Return the (X, Y) coordinate for the center point of the cell that contains the specified text.  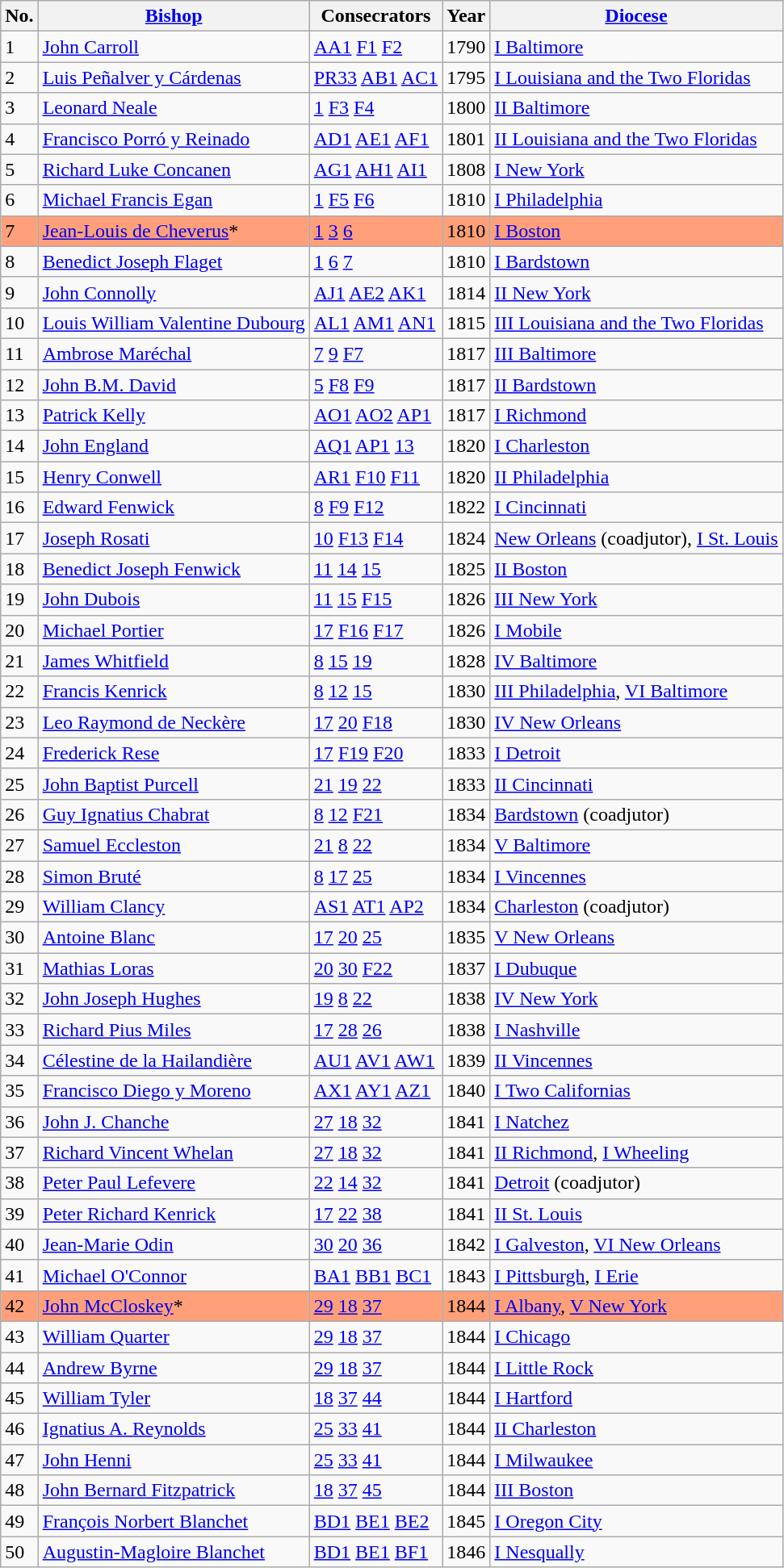
21 19 22 (376, 784)
43 (19, 1336)
IV New York (636, 999)
8 F9 F12 (376, 508)
John England (174, 446)
5 (19, 169)
I Detroit (636, 753)
I Albany, V New York (636, 1306)
Richard Pius Miles (174, 1030)
11 15 F15 (376, 600)
7 9 F7 (376, 353)
36 (19, 1122)
35 (19, 1091)
No. (19, 16)
40 (19, 1244)
Peter Richard Kenrick (174, 1214)
François Norbert Blanchet (174, 1521)
Detroit (coadjutor) (636, 1183)
1814 (467, 292)
II Bardstown (636, 385)
17 F19 F20 (376, 753)
Patrick Kelly (174, 416)
III Louisiana and the Two Floridas (636, 323)
23 (19, 722)
John McCloskey* (174, 1306)
William Quarter (174, 1336)
8 12 15 (376, 692)
Mathias Loras (174, 968)
20 30 F22 (376, 968)
I Little Rock (636, 1368)
22 (19, 692)
I Nesqually (636, 1552)
46 (19, 1429)
I Louisiana and the Two Floridas (636, 77)
Leo Raymond de Neckère (174, 722)
John Carroll (174, 47)
11 (19, 353)
Richard Vincent Whelan (174, 1152)
17 F16 F17 (376, 630)
1846 (467, 1552)
1839 (467, 1060)
I Mobile (636, 630)
I Two Californias (636, 1091)
I Milwaukee (636, 1460)
I Cincinnati (636, 508)
Charleston (coadjutor) (636, 907)
21 (19, 661)
41 (19, 1275)
Louis William Valentine Dubourg (174, 323)
AD1 AE1 AF1 (376, 139)
11 14 15 (376, 569)
1795 (467, 77)
37 (19, 1152)
I Charleston (636, 446)
II Vincennes (636, 1060)
John Henni (174, 1460)
Célestine de la Hailandière (174, 1060)
III Philadelphia, VI Baltimore (636, 692)
15 (19, 477)
1815 (467, 323)
20 (19, 630)
1 (19, 47)
47 (19, 1460)
44 (19, 1368)
Benedict Joseph Flaget (174, 261)
Michael Francis Egan (174, 200)
1825 (467, 569)
17 22 38 (376, 1214)
1837 (467, 968)
30 (19, 938)
49 (19, 1521)
Diocese (636, 16)
Jean-Marie Odin (174, 1244)
28 (19, 876)
29 (19, 907)
38 (19, 1183)
AS1 AT1 AP2 (376, 907)
18 37 45 (376, 1491)
AU1 AV1 AW1 (376, 1060)
5 F8 F9 (376, 385)
IV New Orleans (636, 722)
John Baptist Purcell (174, 784)
26 (19, 814)
31 (19, 968)
III Boston (636, 1491)
1828 (467, 661)
James Whitfield (174, 661)
Michael Portier (174, 630)
IV Baltimore (636, 661)
Bishop (174, 16)
Joseph Rosati (174, 538)
1 F3 F4 (376, 108)
1845 (467, 1521)
AO1 AO2 AP1 (376, 416)
4 (19, 139)
1790 (467, 47)
6 (19, 200)
AL1 AM1 AN1 (376, 323)
AR1 F10 F11 (376, 477)
Samuel Eccleston (174, 845)
7 (19, 231)
Andrew Byrne (174, 1368)
33 (19, 1030)
34 (19, 1060)
John Bernard Fitzpatrick (174, 1491)
1842 (467, 1244)
Year (467, 16)
Consecrators (376, 16)
AX1 AY1 AZ1 (376, 1091)
Michael O'Connor (174, 1275)
10 (19, 323)
Frederick Rese (174, 753)
I Bardstown (636, 261)
19 (19, 600)
8 17 25 (376, 876)
V Baltimore (636, 845)
1 6 7 (376, 261)
1843 (467, 1275)
25 (19, 784)
Edward Fenwick (174, 508)
27 (19, 845)
I New York (636, 169)
Jean-Louis de Cheverus* (174, 231)
I Richmond (636, 416)
II Cincinnati (636, 784)
BD1 BE1 BE2 (376, 1521)
12 (19, 385)
48 (19, 1491)
21 8 22 (376, 845)
17 28 26 (376, 1030)
13 (19, 416)
Francisco Diego y Moreno (174, 1091)
18 37 44 (376, 1399)
10 F13 F14 (376, 538)
19 8 22 (376, 999)
32 (19, 999)
BA1 BB1 BC1 (376, 1275)
1840 (467, 1091)
3 (19, 108)
II Charleston (636, 1429)
Francisco Porró y Reinado (174, 139)
I Pittsburgh, I Erie (636, 1275)
II Richmond, I Wheeling (636, 1152)
45 (19, 1399)
Benedict Joseph Fenwick (174, 569)
17 20 F18 (376, 722)
John Joseph Hughes (174, 999)
I Dubuque (636, 968)
22 14 32 (376, 1183)
8 (19, 261)
Ignatius A. Reynolds (174, 1429)
II St. Louis (636, 1214)
II New York (636, 292)
1822 (467, 508)
John Connolly (174, 292)
William Tyler (174, 1399)
1824 (467, 538)
1 F5 F6 (376, 200)
New Orleans (coadjutor), I St. Louis (636, 538)
8 12 F21 (376, 814)
2 (19, 77)
1 3 6 (376, 231)
Simon Bruté (174, 876)
8 15 19 (376, 661)
17 (19, 538)
14 (19, 446)
I Vincennes (636, 876)
I Natchez (636, 1122)
Bardstown (coadjutor) (636, 814)
Leonard Neale (174, 108)
Richard Luke Concanen (174, 169)
I Oregon City (636, 1521)
1808 (467, 169)
Antoine Blanc (174, 938)
I Boston (636, 231)
1800 (467, 108)
50 (19, 1552)
PR33 AB1 AC1 (376, 77)
30 20 36 (376, 1244)
III Baltimore (636, 353)
Augustin-Magloire Blanchet (174, 1552)
BD1 BE1 BF1 (376, 1552)
1835 (467, 938)
II Boston (636, 569)
Ambrose Maréchal (174, 353)
III New York (636, 600)
AJ1 AE2 AK1 (376, 292)
Francis Kenrick (174, 692)
AQ1 AP1 13 (376, 446)
II Philadelphia (636, 477)
Peter Paul Lefevere (174, 1183)
1801 (467, 139)
AA1 F1 F2 (376, 47)
24 (19, 753)
Henry Conwell (174, 477)
Luis Peñalver y Cárdenas (174, 77)
John B.M. David (174, 385)
II Louisiana and the Two Floridas (636, 139)
I Baltimore (636, 47)
I Philadelphia (636, 200)
I Chicago (636, 1336)
18 (19, 569)
16 (19, 508)
42 (19, 1306)
9 (19, 292)
II Baltimore (636, 108)
V New Orleans (636, 938)
William Clancy (174, 907)
Guy Ignatius Chabrat (174, 814)
I Hartford (636, 1399)
17 20 25 (376, 938)
39 (19, 1214)
John Dubois (174, 600)
John J. Chanche (174, 1122)
I Galveston, VI New Orleans (636, 1244)
AG1 AH1 AI1 (376, 169)
I Nashville (636, 1030)
